Identify which cell holds the provided text, then report its [x, y] central coordinate. 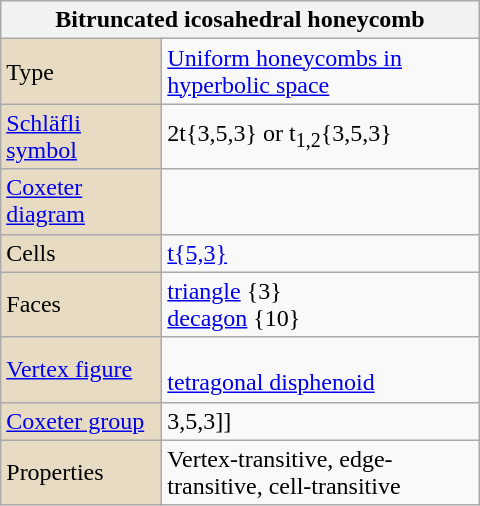
Coxeter diagram [82, 202]
tetragonal disphenoid [320, 370]
Vertex figure [82, 370]
Coxeter group [82, 421]
Schläfli symbol [82, 136]
Vertex-transitive, edge-transitive, cell-transitive [320, 472]
Type [82, 72]
t{5,3} [320, 253]
triangle {3}decagon {10} [320, 304]
Properties [82, 472]
Bitruncated icosahedral honeycomb [240, 20]
Cells [82, 253]
2t{3,5,3} or t1,2{3,5,3} [320, 136]
Faces [82, 304]
Uniform honeycombs in hyperbolic space [320, 72]
3,5,3]] [320, 421]
